Output the [x, y] coordinate of the center of the cell containing the given text.  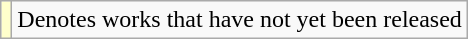
Denotes works that have not yet been released [240, 20]
